Return [x, y] of the center of cell containing provided text 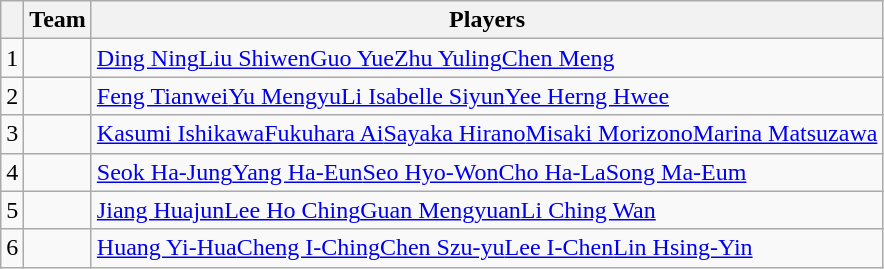
Feng TianweiYu MengyuLi Isabelle SiyunYee Herng Hwee [487, 96]
6 [12, 248]
Seok Ha-JungYang Ha-EunSeo Hyo-WonCho Ha-LaSong Ma-Eum [487, 172]
Huang Yi-HuaCheng I-ChingChen Szu-yuLee I-ChenLin Hsing-Yin [487, 248]
Team [58, 20]
Kasumi IshikawaFukuhara AiSayaka HiranoMisaki MorizonoMarina Matsuzawa [487, 134]
Players [487, 20]
2 [12, 96]
5 [12, 210]
Ding NingLiu ShiwenGuo YueZhu YulingChen Meng [487, 58]
3 [12, 134]
1 [12, 58]
Jiang HuajunLee Ho ChingGuan MengyuanLi Ching Wan [487, 210]
4 [12, 172]
